Locate the cell with the specified text and output its [x, y] center coordinate. 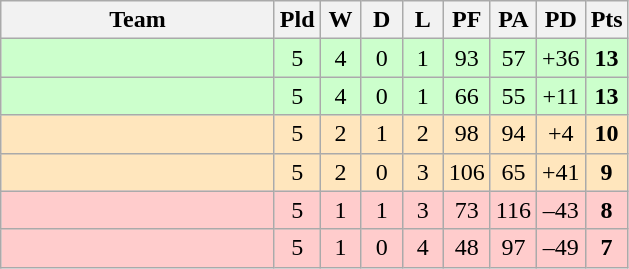
+11 [560, 96]
W [340, 20]
–43 [560, 210]
66 [466, 96]
73 [466, 210]
65 [513, 172]
Team [138, 20]
8 [606, 210]
–49 [560, 248]
Pld [297, 20]
D [382, 20]
93 [466, 58]
PD [560, 20]
Pts [606, 20]
98 [466, 134]
+41 [560, 172]
106 [466, 172]
L [422, 20]
PF [466, 20]
9 [606, 172]
10 [606, 134]
7 [606, 248]
57 [513, 58]
97 [513, 248]
55 [513, 96]
PA [513, 20]
+4 [560, 134]
116 [513, 210]
94 [513, 134]
+36 [560, 58]
48 [466, 248]
